Output the [x, y] coordinate of the center of the cell containing the given text.  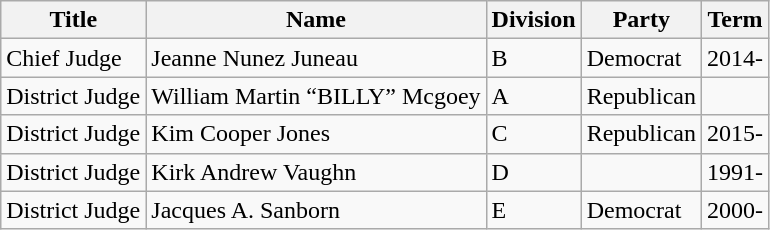
Kirk Andrew Vaughn [316, 172]
B [534, 58]
2015- [736, 134]
Jacques A. Sanborn [316, 210]
1991- [736, 172]
Term [736, 20]
William Martin “BILLY” Mcgoey [316, 96]
2014- [736, 58]
E [534, 210]
D [534, 172]
A [534, 96]
Title [74, 20]
Name [316, 20]
Jeanne Nunez Juneau [316, 58]
Kim Cooper Jones [316, 134]
C [534, 134]
Division [534, 20]
2000- [736, 210]
Party [641, 20]
Chief Judge [74, 58]
